Scan for the cell matching the given text and deliver its [x, y] coordinate at center. 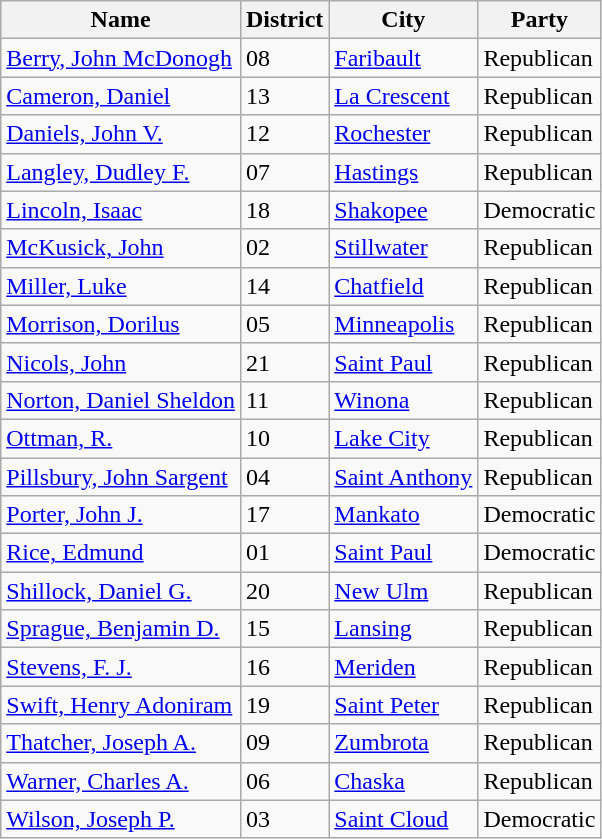
Saint Peter [404, 705]
McKusick, John [121, 248]
Warner, Charles A. [121, 781]
Saint Anthony [404, 477]
19 [284, 705]
17 [284, 515]
01 [284, 553]
Wilson, Joseph P. [121, 819]
City [404, 20]
Thatcher, Joseph A. [121, 743]
Faribault [404, 58]
Zumbrota [404, 743]
Rice, Edmund [121, 553]
Norton, Daniel Sheldon [121, 400]
Pillsbury, John Sargent [121, 477]
Miller, Luke [121, 286]
Rochester [404, 134]
20 [284, 591]
Morrison, Dorilus [121, 324]
Meriden [404, 667]
09 [284, 743]
15 [284, 629]
Nicols, John [121, 362]
18 [284, 210]
New Ulm [404, 591]
Berry, John McDonogh [121, 58]
06 [284, 781]
03 [284, 819]
La Crescent [404, 96]
District [284, 20]
Sprague, Benjamin D. [121, 629]
Stillwater [404, 248]
Cameron, Daniel [121, 96]
Daniels, John V. [121, 134]
10 [284, 438]
11 [284, 400]
05 [284, 324]
Shillock, Daniel G. [121, 591]
02 [284, 248]
Lincoln, Isaac [121, 210]
Stevens, F. J. [121, 667]
07 [284, 172]
Lansing [404, 629]
Name [121, 20]
Swift, Henry Adoniram [121, 705]
14 [284, 286]
04 [284, 477]
Hastings [404, 172]
Minneapolis [404, 324]
08 [284, 58]
Lake City [404, 438]
Saint Cloud [404, 819]
12 [284, 134]
Ottman, R. [121, 438]
Langley, Dudley F. [121, 172]
Chaska [404, 781]
Mankato [404, 515]
21 [284, 362]
13 [284, 96]
Party [540, 20]
Shakopee [404, 210]
Winona [404, 400]
Chatfield [404, 286]
16 [284, 667]
Porter, John J. [121, 515]
